Scan for the cell matching the given text and deliver its (x, y) coordinate at center. 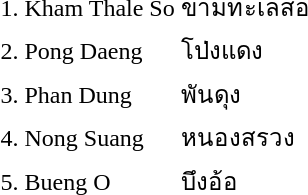
Pong Daeng (100, 50)
Nong Suang (100, 138)
Phan Dung (100, 94)
